Return the (X, Y) coordinate for the center point of the cell that contains the specified text.  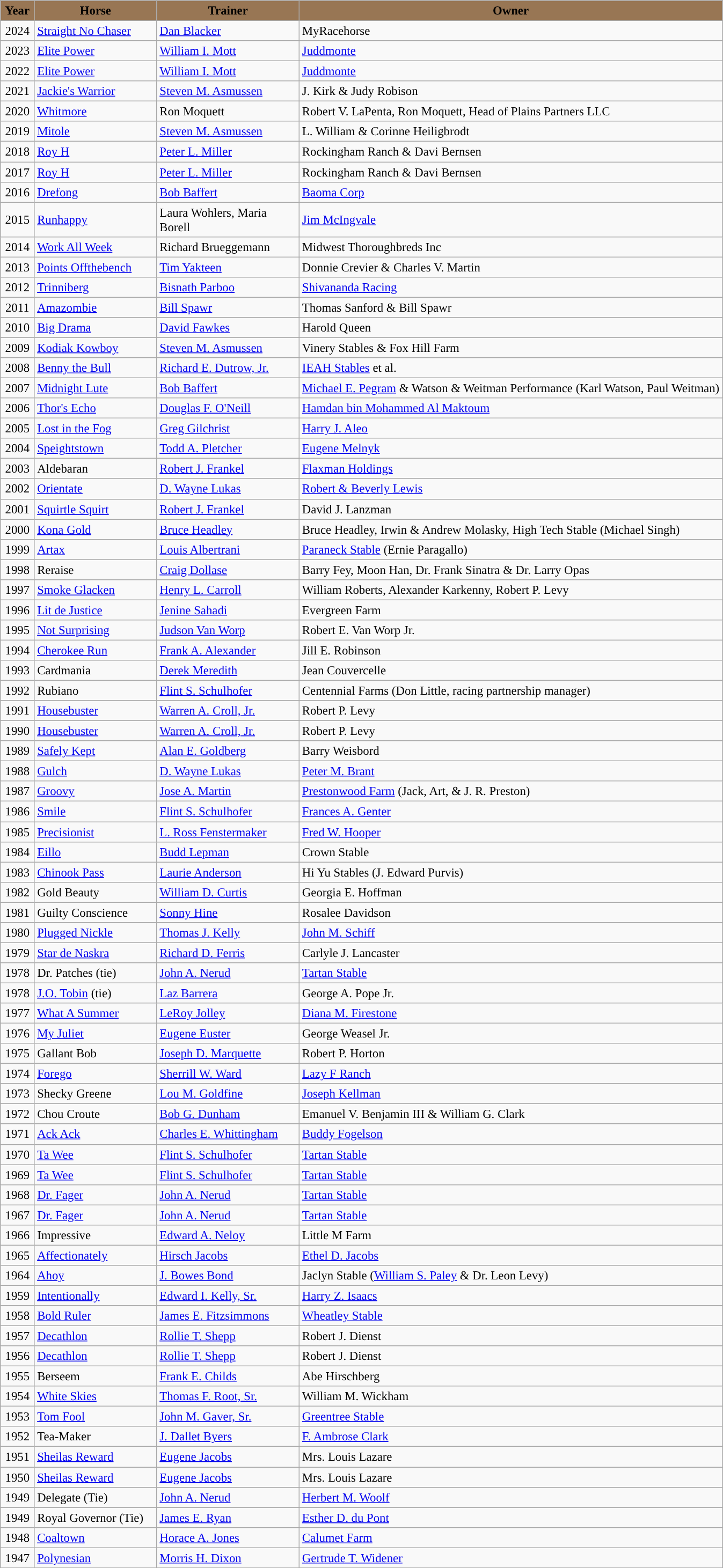
IEAH Stables et al. (511, 368)
Sherrill W. Ward (228, 1074)
Dr. Patches (tie) (96, 973)
Owner (511, 11)
Baoma Corp (511, 192)
Horace A. Jones (228, 1537)
Shivananda Racing (511, 288)
Buddy Fogelson (511, 1135)
Big Drama (96, 328)
Smile (96, 812)
Centennial Farms (Don Little, racing partnership manager) (511, 691)
Work All Week (96, 247)
Edward A. Neloy (228, 1235)
Midwest Thoroughbreds Inc (511, 247)
Trinniberg (96, 288)
Bill Spawr (228, 307)
2015 (17, 220)
Richard Brueggemann (228, 247)
Runhappy (96, 220)
Midnight Lute (96, 388)
1993 (17, 671)
2014 (17, 247)
Joseph Kellman (511, 1094)
Bruce Headley (228, 529)
Aldebaran (96, 469)
Berseem (96, 1376)
Jim McIngvale (511, 220)
George A. Pope Jr. (511, 993)
2005 (17, 429)
Herbert M. Woolf (511, 1497)
John M. Gaver, Sr. (228, 1417)
1948 (17, 1537)
William D. Curtis (228, 892)
1969 (17, 1175)
David Fawkes (228, 328)
Not Surprising (96, 630)
Jenine Sahadi (228, 610)
Cherokee Run (96, 650)
Amazombie (96, 307)
Donnie Crevier & Charles V. Martin (511, 267)
1972 (17, 1114)
Craig Dollase (228, 570)
Forego (96, 1074)
1959 (17, 1295)
Laurie Anderson (228, 872)
Rosalee Davidson (511, 912)
Thomas F. Root, Sr. (228, 1396)
Year (17, 11)
1967 (17, 1215)
David J. Lanzman (511, 509)
Lou M. Goldfine (228, 1094)
Greg Gilchrist (228, 429)
Frank A. Alexander (228, 650)
2020 (17, 112)
Jean Couvercelle (511, 671)
1981 (17, 912)
1951 (17, 1457)
MyRacehorse (511, 31)
Precisionist (96, 832)
Frances A. Genter (511, 812)
1990 (17, 731)
Ahoy (96, 1276)
2013 (17, 267)
Flaxman Holdings (511, 469)
Groovy (96, 791)
1947 (17, 1558)
James E. Fitzsimmons (228, 1316)
1995 (17, 630)
Trainer (228, 11)
Thor's Echo (96, 408)
James E. Ryan (228, 1518)
Frank E. Childs (228, 1376)
1973 (17, 1094)
1997 (17, 590)
1996 (17, 610)
William Roberts, Alexander Karkenny, Robert P. Levy (511, 590)
2024 (17, 31)
Richard D. Ferris (228, 953)
Sonny Hine (228, 912)
Shecky Greene (96, 1094)
1965 (17, 1255)
Cardmania (96, 671)
Plugged Nickle (96, 933)
Jose A. Martin (228, 791)
Tom Fool (96, 1417)
1980 (17, 933)
Ron Moquett (228, 112)
Rubiano (96, 691)
Chinook Pass (96, 872)
Louis Albertrani (228, 549)
1952 (17, 1437)
Budd Lepman (228, 852)
Diana M. Firestone (511, 1013)
Kodiak Kowboy (96, 348)
Eugene Melnyk (511, 448)
Jaclyn Stable (William S. Paley & Dr. Leon Levy) (511, 1276)
White Skies (96, 1396)
Bruce Headley, Irwin & Andrew Molasky, High Tech Stable (Michael Singh) (511, 529)
2008 (17, 368)
Hirsch Jacobs (228, 1255)
William M. Wickham (511, 1396)
LeRoy Jolley (228, 1013)
1998 (17, 570)
George Weasel Jr. (511, 1034)
1953 (17, 1417)
John M. Schiff (511, 933)
1977 (17, 1013)
Harold Queen (511, 328)
Dan Blacker (228, 31)
1987 (17, 791)
1999 (17, 549)
Hi Yu Stables (J. Edward Purvis) (511, 872)
Gold Beauty (96, 892)
2011 (17, 307)
Whitmore (96, 112)
1955 (17, 1376)
Emanuel V. Benjamin III & William G. Clark (511, 1114)
Thomas Sanford & Bill Spawr (511, 307)
1964 (17, 1276)
Peter M. Brant (511, 771)
1954 (17, 1396)
Points Offthebench (96, 267)
Tim Yakteen (228, 267)
2003 (17, 469)
Chou Croute (96, 1114)
Gulch (96, 771)
Alan E. Goldberg (228, 751)
Charles E. Whittingham (228, 1135)
Lazy F Ranch (511, 1074)
Douglas F. O'Neill (228, 408)
Polynesian (96, 1558)
Judson Van Worp (228, 630)
Ack Ack (96, 1135)
Tea-Maker (96, 1437)
Impressive (96, 1235)
Lit de Justice (96, 610)
J. Bowes Bond (228, 1276)
Orientate (96, 489)
Barry Fey, Moon Han, Dr. Frank Sinatra & Dr. Larry Opas (511, 570)
1950 (17, 1477)
Derek Meredith (228, 671)
Affectionately (96, 1255)
2019 (17, 131)
J.O. Tobin (tie) (96, 993)
Coaltown (96, 1537)
Evergreen Farm (511, 610)
Benny the Bull (96, 368)
Jackie's Warrior (96, 91)
F. Ambrose Clark (511, 1437)
Reraise (96, 570)
1992 (17, 691)
1975 (17, 1054)
Laura Wohlers, Maria Borell (228, 220)
1979 (17, 953)
2018 (17, 152)
2009 (17, 348)
1970 (17, 1154)
Carlyle J. Lancaster (511, 953)
Hamdan bin Mohammed Al Maktoum (511, 408)
1984 (17, 852)
Delegate (Tie) (96, 1497)
Eillo (96, 852)
Esther D. du Pont (511, 1518)
Bold Ruler (96, 1316)
Paraneck Stable (Ernie Paragallo) (511, 549)
L. William & Corinne Heiligbrodt (511, 131)
Michael E. Pegram & Watson & Weitman Performance (Karl Watson, Paul Weitman) (511, 388)
1982 (17, 892)
Todd A. Pletcher (228, 448)
Horse (96, 11)
2022 (17, 71)
Robert P. Horton (511, 1054)
1986 (17, 812)
Georgia E. Hoffman (511, 892)
Royal Governor (Tie) (96, 1518)
2012 (17, 288)
Robert V. LaPenta, Ron Moquett, Head of Plains Partners LLC (511, 112)
Richard E. Dutrow, Jr. (228, 368)
Lost in the Fog (96, 429)
Drefong (96, 192)
Bob G. Dunham (228, 1114)
2007 (17, 388)
Harry J. Aleo (511, 429)
Greentree Stable (511, 1417)
Morris H. Dixon (228, 1558)
1968 (17, 1195)
Robert & Beverly Lewis (511, 489)
Ethel D. Jacobs (511, 1255)
1956 (17, 1356)
1989 (17, 751)
Edward I. Kelly, Sr. (228, 1295)
Fred W. Hooper (511, 832)
Barry Weisbord (511, 751)
Eugene Euster (228, 1034)
2017 (17, 172)
Calumet Farm (511, 1537)
Abe Hirschberg (511, 1376)
1971 (17, 1135)
Vinery Stables & Fox Hill Farm (511, 348)
J. Dallet Byers (228, 1437)
2001 (17, 509)
2002 (17, 489)
Gallant Bob (96, 1054)
2016 (17, 192)
Laz Barrera (228, 993)
1976 (17, 1034)
Kona Gold (96, 529)
L. Ross Fenstermaker (228, 832)
Safely Kept (96, 751)
2004 (17, 448)
2021 (17, 91)
Artax (96, 549)
Intentionally (96, 1295)
1983 (17, 872)
Straight No Chaser (96, 31)
Prestonwood Farm (Jack, Art, & J. R. Preston) (511, 791)
1988 (17, 771)
2023 (17, 51)
Jill E. Robinson (511, 650)
2010 (17, 328)
Guilty Conscience (96, 912)
Henry L. Carroll (228, 590)
1991 (17, 711)
1985 (17, 832)
Squirtle Squirt (96, 509)
What A Summer (96, 1013)
Wheatley Stable (511, 1316)
Smoke Glacken (96, 590)
Harry Z. Isaacs (511, 1295)
Speightstown (96, 448)
Bisnath Parboo (228, 288)
1958 (17, 1316)
Crown Stable (511, 852)
2006 (17, 408)
1994 (17, 650)
Thomas J. Kelly (228, 933)
J. Kirk & Judy Robison (511, 91)
Gertrude T. Widener (511, 1558)
Joseph D. Marquette (228, 1054)
1974 (17, 1074)
Mitole (96, 131)
1957 (17, 1336)
2000 (17, 529)
Robert E. Van Worp Jr. (511, 630)
My Juliet (96, 1034)
Little M Farm (511, 1235)
Star de Naskra (96, 953)
1966 (17, 1235)
